Output the (X, Y) coordinate of the center of the cell containing the given text.  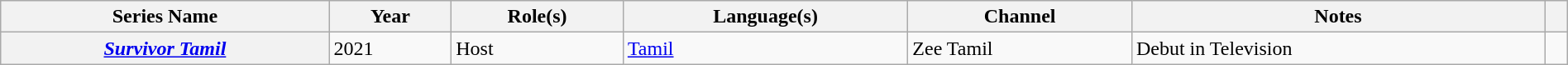
Tamil (765, 48)
Year (390, 17)
Debut in Television (1338, 48)
2021 (390, 48)
Channel (1021, 17)
Notes (1338, 17)
Zee Tamil (1021, 48)
Role(s) (538, 17)
Series Name (165, 17)
Host (538, 48)
Survivor Tamil (165, 48)
Language(s) (765, 17)
